From the cell containing the given text, extract its center point as (X, Y) coordinate. 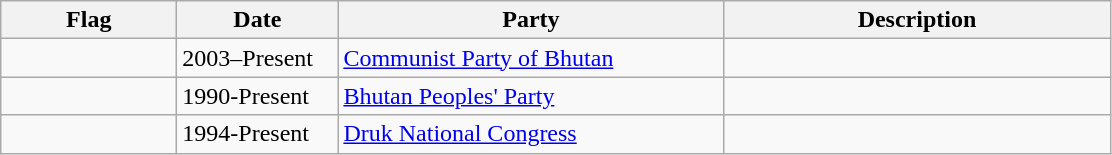
Description (917, 20)
Communist Party of Bhutan (531, 58)
Date (258, 20)
Flag (89, 20)
Druk National Congress (531, 134)
1990-Present (258, 96)
1994-Present (258, 134)
2003–Present (258, 58)
Bhutan Peoples' Party (531, 96)
Party (531, 20)
